Find where the given text appears and provide that cell's center as (X, Y) coordinate. 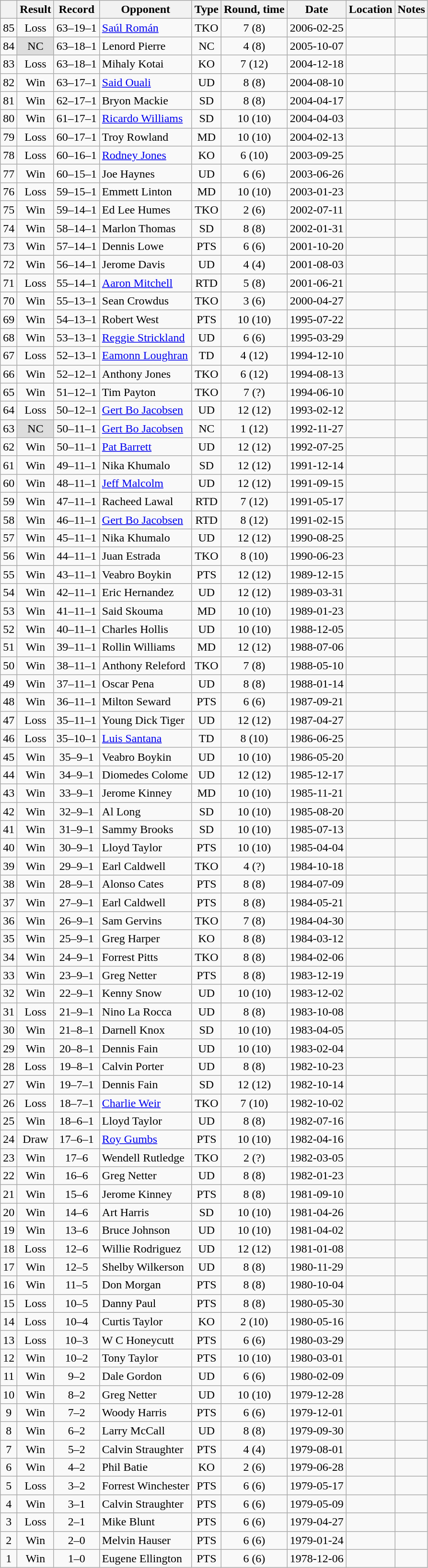
62–17–1 (77, 101)
39 (9, 866)
1983-10-08 (316, 1012)
7 (10) (254, 1103)
34 (9, 957)
50–12–1 (77, 410)
52 (9, 629)
1988-07-06 (316, 647)
21 (9, 1194)
1981-04-02 (316, 1230)
Alonso Cates (146, 884)
10–4 (77, 1321)
1995-03-29 (316, 338)
59–14–1 (77, 210)
2004-02-13 (316, 137)
82 (9, 82)
12–6 (77, 1249)
Lenord Pierre (146, 46)
Joe Haynes (146, 173)
31–9–1 (77, 830)
Calvin Porter (146, 1066)
7–2 (77, 1413)
36 (9, 921)
17–6 (77, 1158)
Young Dick Tiger (146, 720)
48–11–1 (77, 483)
32–9–1 (77, 812)
1984-05-21 (316, 902)
47 (9, 720)
Anthony Releford (146, 666)
1980-03-01 (316, 1358)
Sean Crowdus (146, 301)
1989-03-31 (316, 593)
2004-08-10 (316, 82)
2 (10) (254, 1321)
1979-05-09 (316, 1504)
Sammy Brooks (146, 830)
2002-01-31 (316, 228)
Wendell Rutledge (146, 1158)
12 (9, 1358)
1982-10-02 (316, 1103)
Al Long (146, 812)
65 (9, 392)
2 (9, 1540)
83 (9, 64)
41 (9, 830)
19 (9, 1230)
20–8–1 (77, 1048)
Eric Hernandez (146, 593)
1980-05-30 (316, 1303)
Charlie Weir (146, 1103)
56 (9, 556)
1980-10-04 (316, 1285)
Tony Taylor (146, 1358)
Rollin Williams (146, 647)
26 (9, 1103)
Juan Estrada (146, 556)
Tim Payton (146, 392)
Notes (411, 10)
5–2 (77, 1449)
1981-04-26 (316, 1212)
Diomedes Colome (146, 775)
35 (9, 939)
24–9–1 (77, 957)
Art Harris (146, 1212)
Mihaly Kotai (146, 64)
44–11–1 (77, 556)
1991-05-17 (316, 501)
56–14–1 (77, 265)
1981-01-08 (316, 1249)
37–11–1 (77, 684)
54 (9, 593)
1980-02-09 (316, 1376)
35–10–1 (77, 738)
32 (9, 993)
Ed Lee Humes (146, 210)
Danny Paul (146, 1303)
2006-02-25 (316, 28)
49 (9, 684)
12–5 (77, 1267)
1983-12-19 (316, 975)
2004-04-17 (316, 101)
68 (9, 338)
1979-06-28 (316, 1467)
Forrest Pitts (146, 957)
1984-04-30 (316, 921)
36–11–1 (77, 702)
Eamonn Loughran (146, 356)
1980-03-29 (316, 1340)
60–17–1 (77, 137)
2 (?) (254, 1158)
69 (9, 319)
Emmett Linton (146, 192)
11–5 (77, 1285)
2003-09-25 (316, 155)
1988-05-10 (316, 666)
2002-07-11 (316, 210)
18 (9, 1249)
2000-04-27 (316, 301)
Opponent (146, 10)
1981-09-10 (316, 1194)
Robert West (146, 319)
1994-08-13 (316, 374)
Round, time (254, 10)
1985-07-13 (316, 830)
23 (9, 1158)
Jeff Malcolm (146, 483)
10 (9, 1395)
Sam Gervins (146, 921)
Eugene Ellington (146, 1558)
6 (12) (254, 374)
1985-04-04 (316, 848)
Greg Harper (146, 939)
1987-04-27 (316, 720)
16–6 (77, 1176)
22 (9, 1176)
58 (9, 519)
13 (9, 1340)
54–13–1 (77, 319)
10–3 (77, 1340)
29–9–1 (77, 866)
5 (9, 1486)
21–9–1 (77, 1012)
27 (9, 1084)
52–12–1 (77, 374)
60–15–1 (77, 173)
Bryon Mackie (146, 101)
1984-03-12 (316, 939)
Pat Barrett (146, 447)
77 (9, 173)
1983-02-04 (316, 1048)
1979-12-28 (316, 1395)
57 (9, 538)
44 (9, 775)
55 (9, 575)
Ricardo Williams (146, 119)
48 (9, 702)
2001-06-21 (316, 283)
1985-12-17 (316, 775)
49–11–1 (77, 465)
3 (6) (254, 301)
1987-09-21 (316, 702)
2–0 (77, 1540)
1992-07-25 (316, 447)
1982-10-14 (316, 1084)
Nino La Rocca (146, 1012)
70 (9, 301)
1986-06-25 (316, 738)
15–6 (77, 1194)
40 (9, 848)
46 (9, 738)
Phil Batie (146, 1467)
1985-08-20 (316, 812)
67 (9, 356)
Milton Seward (146, 702)
8 (12) (254, 519)
1982-01-23 (316, 1176)
63–19–1 (77, 28)
4–2 (77, 1467)
61–17–1 (77, 119)
1984-02-06 (316, 957)
1988-01-14 (316, 684)
4 (8) (254, 46)
1995-07-22 (316, 319)
26–9–1 (77, 921)
1982-10-23 (316, 1066)
59 (9, 501)
Aaron Mitchell (146, 283)
1984-10-18 (316, 866)
37 (9, 902)
43 (9, 793)
Shelby Wilkerson (146, 1267)
33 (9, 975)
Woody Harris (146, 1413)
28 (9, 1066)
38 (9, 884)
53–13–1 (77, 338)
27–9–1 (77, 902)
Darnell Knox (146, 1030)
1991-09-15 (316, 483)
47–11–1 (77, 501)
30 (9, 1030)
1990-08-25 (316, 538)
Said Ouali (146, 82)
1986-05-20 (316, 756)
31 (9, 1012)
40–11–1 (77, 629)
1–0 (77, 1558)
Forrest Winchester (146, 1486)
66 (9, 374)
76 (9, 192)
1980-11-29 (316, 1267)
Luis Santana (146, 738)
Kenny Snow (146, 993)
62 (9, 447)
6 (10) (254, 155)
35–11–1 (77, 720)
1990-06-23 (316, 556)
7 (?) (254, 392)
Troy Rowland (146, 137)
84 (9, 46)
6 (9, 1467)
Saúl Román (146, 28)
1993-02-12 (316, 410)
16 (9, 1285)
73 (9, 247)
1978-12-06 (316, 1558)
34–9–1 (77, 775)
1989-01-23 (316, 611)
2003-01-23 (316, 192)
1984-07-09 (316, 884)
64 (9, 410)
Mike Blunt (146, 1522)
Larry McCall (146, 1431)
10–2 (77, 1358)
Reggie Strickland (146, 338)
42–11–1 (77, 593)
1994-12-10 (316, 356)
60 (9, 483)
75 (9, 210)
10–5 (77, 1303)
63–17–1 (77, 82)
1 (12) (254, 429)
Date (316, 10)
58–14–1 (77, 228)
18–6–1 (77, 1121)
Draw (35, 1139)
5 (8) (254, 283)
4 (12) (254, 356)
Type (206, 10)
Dale Gordon (146, 1376)
2004-04-03 (316, 119)
6–2 (77, 1431)
Anthony Jones (146, 374)
30–9–1 (77, 848)
22–9–1 (77, 993)
45–11–1 (77, 538)
1992-11-27 (316, 429)
3–1 (77, 1504)
W C Honeycutt (146, 1340)
33–9–1 (77, 793)
Bruce Johnson (146, 1230)
Charles Hollis (146, 629)
Willie Rodriguez (146, 1249)
1982-03-05 (316, 1158)
2001-10-20 (316, 247)
Marlon Thomas (146, 228)
85 (9, 28)
18–7–1 (77, 1103)
72 (9, 265)
21–8–1 (77, 1030)
74 (9, 228)
Melvin Hauser (146, 1540)
4 (?) (254, 866)
46–11–1 (77, 519)
Roy Gumbs (146, 1139)
3–2 (77, 1486)
1988-12-05 (316, 629)
52–13–1 (77, 356)
13–6 (77, 1230)
15 (9, 1303)
35–9–1 (77, 756)
78 (9, 155)
1979-04-27 (316, 1522)
9–2 (77, 1376)
51 (9, 647)
Don Morgan (146, 1285)
17–6–1 (77, 1139)
1980-05-16 (316, 1321)
Jerome Davis (146, 265)
2–1 (77, 1522)
17 (9, 1267)
1982-04-16 (316, 1139)
8–2 (77, 1395)
24 (9, 1139)
4 (9, 1504)
28–9–1 (77, 884)
2001-08-03 (316, 265)
80 (9, 119)
63 (9, 429)
42 (9, 812)
41–11–1 (77, 611)
2005-10-07 (316, 46)
79 (9, 137)
14–6 (77, 1212)
Said Skouma (146, 611)
38–11–1 (77, 666)
1994-06-10 (316, 392)
53 (9, 611)
1983-12-02 (316, 993)
50 (9, 666)
1991-02-15 (316, 519)
2003-06-26 (316, 173)
25–9–1 (77, 939)
61 (9, 465)
43–11–1 (77, 575)
1989-12-15 (316, 575)
1979-12-01 (316, 1413)
1991-12-14 (316, 465)
60–16–1 (77, 155)
57–14–1 (77, 247)
14 (9, 1321)
51–12–1 (77, 392)
1982-07-16 (316, 1121)
1979-05-17 (316, 1486)
39–11–1 (77, 647)
11 (9, 1376)
19–8–1 (77, 1066)
55–13–1 (77, 301)
Rodney Jones (146, 155)
2004-12-18 (316, 64)
71 (9, 283)
55–14–1 (77, 283)
Result (35, 10)
Record (77, 10)
23–9–1 (77, 975)
45 (9, 756)
Racheed Lawal (146, 501)
7 (9, 1449)
1 (9, 1558)
Dennis Lowe (146, 247)
59–15–1 (77, 192)
1979-01-24 (316, 1540)
9 (9, 1413)
Oscar Pena (146, 684)
3 (9, 1522)
29 (9, 1048)
81 (9, 101)
Curtis Taylor (146, 1321)
8 (9, 1431)
19–7–1 (77, 1084)
1979-08-01 (316, 1449)
1983-04-05 (316, 1030)
1979-09-30 (316, 1431)
25 (9, 1121)
1985-11-21 (316, 793)
Location (370, 10)
20 (9, 1212)
